Detect which cell encompasses the target text, then output its [X, Y] center coordinate. 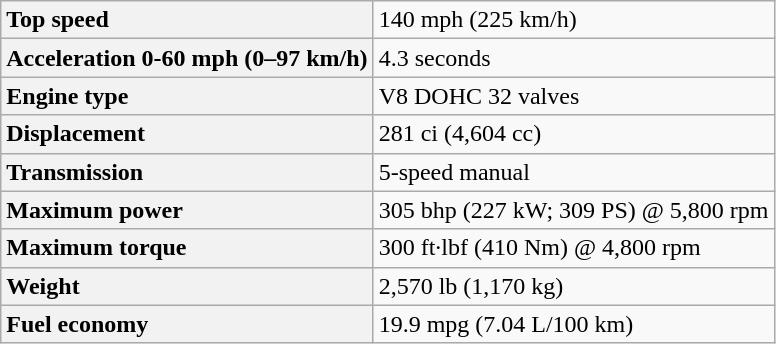
Engine type [187, 96]
Top speed [187, 20]
5-speed manual [574, 172]
V8 DOHC 32 valves [574, 96]
4.3 seconds [574, 58]
Displacement [187, 134]
Transmission [187, 172]
Maximum power [187, 210]
281 ci (4,604 cc) [574, 134]
305 bhp (227 kW; 309 PS) @ 5,800 rpm [574, 210]
Fuel economy [187, 324]
140 mph (225 km/h) [574, 20]
Maximum torque [187, 248]
300 ft·lbf (410 Nm) @ 4,800 rpm [574, 248]
19.9 mpg (7.04 L/100 km) [574, 324]
Weight [187, 286]
Acceleration 0-60 mph (0–97 km/h) [187, 58]
2,570 lb (1,170 kg) [574, 286]
